Pinpoint the cell where the given text exists, returning its (X, Y) midpoint coordinate. 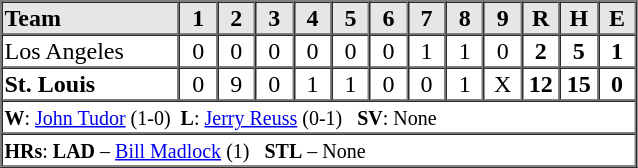
E (617, 18)
15 (579, 84)
7 (427, 18)
H (579, 18)
Los Angeles (91, 50)
8 (465, 18)
X (503, 84)
3 (274, 18)
6 (388, 18)
Team (91, 18)
St. Louis (91, 84)
W: John Tudor (1-0) L: Jerry Reuss (0-1) SV: None (319, 116)
R (541, 18)
HRs: LAD – Bill Madlock (1) STL – None (319, 150)
4 (312, 18)
12 (541, 84)
